Output the (X, Y) coordinate of the center of the cell containing the given text.  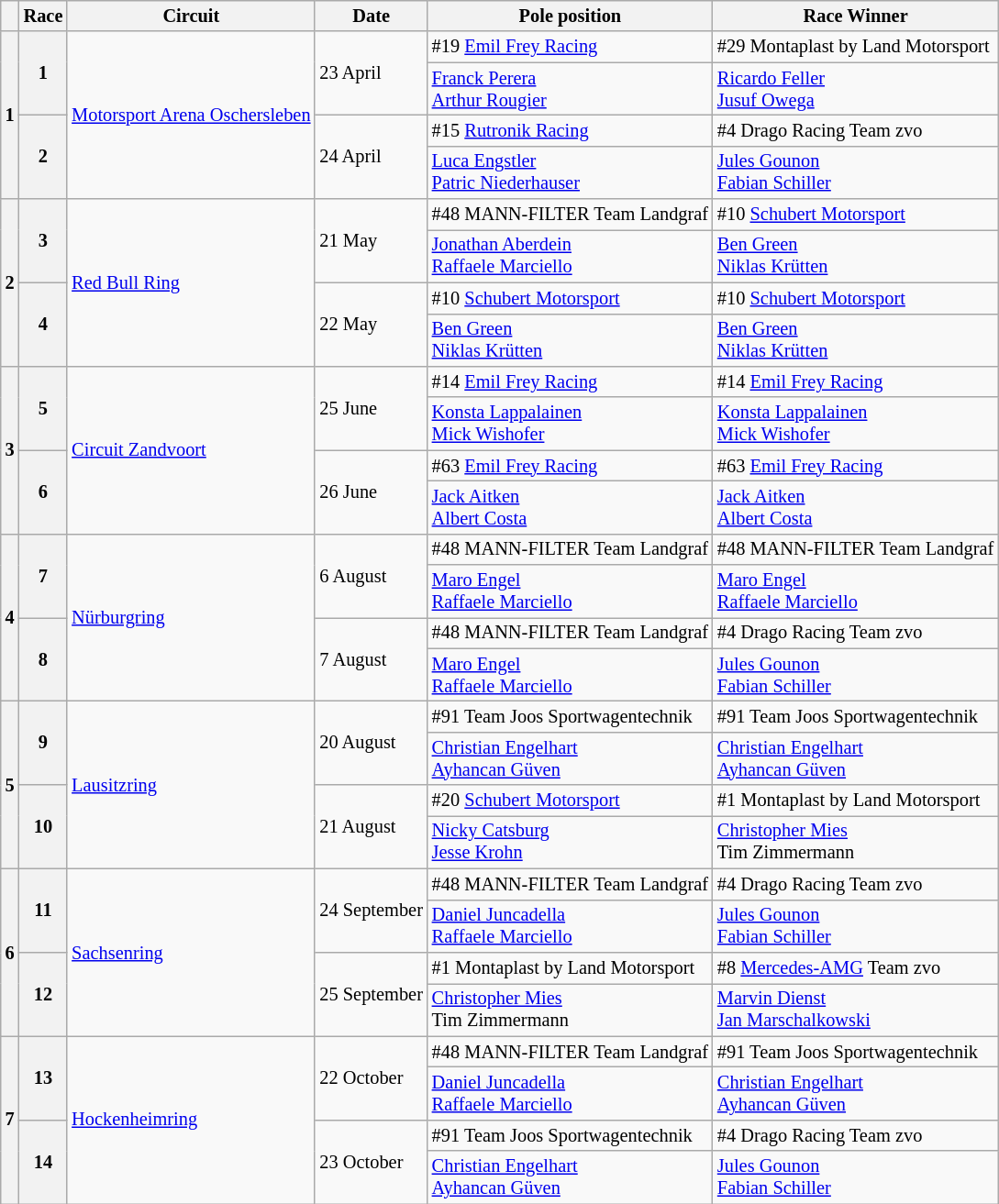
14 (44, 1161)
25 September (371, 994)
21 August (371, 827)
20 August (371, 743)
24 April (371, 156)
10 (44, 827)
26 June (371, 492)
25 June (371, 407)
#8 Mercedes-AMG Team zvo (855, 967)
#29 Montaplast by Land Motorsport (855, 47)
Hockenheimring (191, 1121)
Pole position (571, 16)
Jonathan Aberdein Raffaele Marciello (571, 256)
Nürburgring (191, 618)
Marvin Dienst Jan Marschalkowski (855, 1010)
Motorsport Arena Oschersleben (191, 116)
9 (44, 743)
#19 Emil Frey Racing (571, 47)
22 October (371, 1078)
Race (44, 16)
23 April (371, 73)
Franck Perera Arthur Rougier (571, 89)
24 September (371, 910)
22 May (371, 325)
12 (44, 994)
Race Winner (855, 16)
#20 Schubert Motorsport (571, 801)
7 August (371, 658)
8 (44, 658)
Date (371, 16)
Luca Engstler Patric Niederhauser (571, 172)
#15 Rutronik Racing (571, 130)
Circuit (191, 16)
Red Bull Ring (191, 282)
Ricardo Feller Jusuf Owega (855, 89)
13 (44, 1078)
Circuit Zandvoort (191, 449)
21 May (371, 240)
6 August (371, 576)
Sachsenring (191, 952)
23 October (371, 1161)
Lausitzring (191, 785)
Nicky Catsburg Jesse Krohn (571, 842)
11 (44, 910)
